Find where the given text appears and provide that cell's center as [X, Y] coordinate. 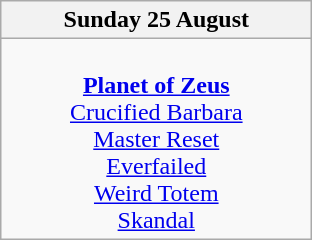
Planet of Zeus Crucified Barbara Master Reset Everfailed Weird Totem Skandal [156, 139]
Sunday 25 August [156, 20]
